Search for the cell housing the specified text and yield its [X, Y] center coordinate. 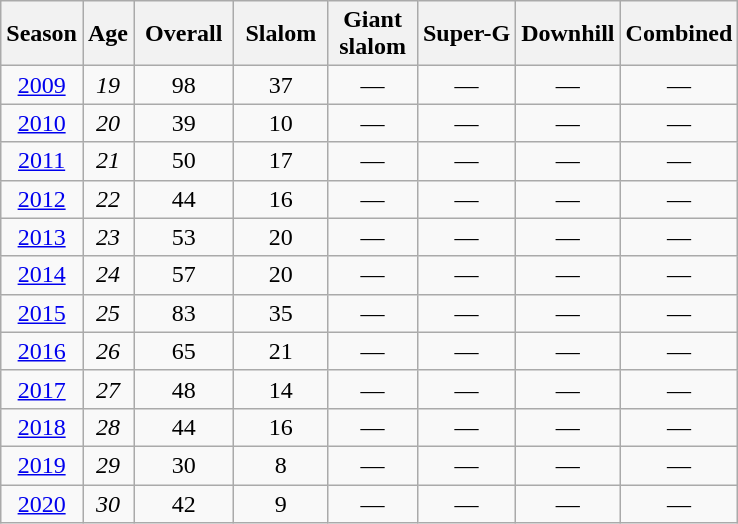
37 [281, 85]
22 [108, 199]
23 [108, 237]
Age [108, 34]
2015 [42, 313]
83 [184, 313]
Overall [184, 34]
29 [108, 465]
2020 [42, 503]
2012 [42, 199]
39 [184, 123]
65 [184, 351]
17 [281, 161]
2011 [42, 161]
9 [281, 503]
50 [184, 161]
24 [108, 275]
53 [184, 237]
2010 [42, 123]
Slalom [281, 34]
26 [108, 351]
2018 [42, 427]
2019 [42, 465]
35 [281, 313]
Season [42, 34]
2016 [42, 351]
14 [281, 389]
Combined [679, 34]
27 [108, 389]
2009 [42, 85]
8 [281, 465]
48 [184, 389]
2014 [42, 275]
Super-G [466, 34]
25 [108, 313]
42 [184, 503]
98 [184, 85]
Downhill [568, 34]
57 [184, 275]
Giant slalom [373, 34]
2017 [42, 389]
2013 [42, 237]
10 [281, 123]
28 [108, 427]
19 [108, 85]
